Search for the cell housing the specified text and yield its (X, Y) center coordinate. 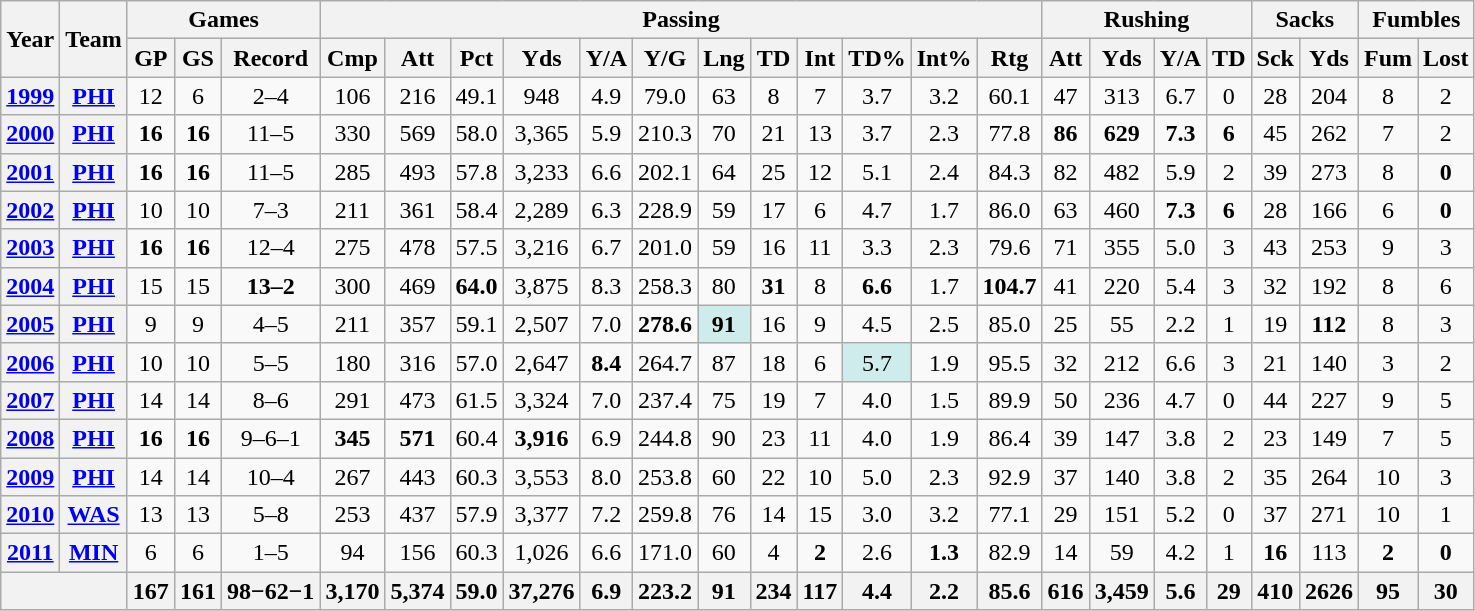
3,324 (542, 400)
478 (418, 248)
212 (1122, 362)
5.4 (1180, 286)
437 (418, 515)
2007 (30, 400)
2.5 (944, 324)
Lost (1446, 58)
2009 (30, 477)
361 (418, 210)
98−62−1 (270, 591)
Team (94, 39)
58.0 (476, 134)
112 (1328, 324)
12–4 (270, 248)
5.1 (877, 172)
316 (418, 362)
47 (1066, 96)
Games (224, 20)
629 (1122, 134)
18 (774, 362)
3,365 (542, 134)
113 (1328, 553)
4.2 (1180, 553)
8.0 (606, 477)
278.6 (666, 324)
2004 (30, 286)
166 (1328, 210)
Fumbles (1416, 20)
5.7 (877, 362)
GS (198, 58)
443 (418, 477)
92.9 (1010, 477)
569 (418, 134)
84.3 (1010, 172)
151 (1122, 515)
2,507 (542, 324)
1.3 (944, 553)
71 (1066, 248)
192 (1328, 286)
Lng (724, 58)
244.8 (666, 438)
70 (724, 134)
313 (1122, 96)
3,875 (542, 286)
3.3 (877, 248)
171.0 (666, 553)
55 (1122, 324)
204 (1328, 96)
2006 (30, 362)
948 (542, 96)
2003 (30, 248)
237.4 (666, 400)
MIN (94, 553)
2008 (30, 438)
60.4 (476, 438)
161 (198, 591)
9–6–1 (270, 438)
6.3 (606, 210)
201.0 (666, 248)
275 (352, 248)
5,374 (418, 591)
Int% (944, 58)
58.4 (476, 210)
616 (1066, 591)
85.0 (1010, 324)
228.9 (666, 210)
234 (774, 591)
64 (724, 172)
Rtg (1010, 58)
5–5 (270, 362)
7.2 (606, 515)
79.0 (666, 96)
64.0 (476, 286)
57.8 (476, 172)
82.9 (1010, 553)
473 (418, 400)
95 (1388, 591)
2011 (30, 553)
3,233 (542, 172)
30 (1446, 591)
57.0 (476, 362)
8–6 (270, 400)
3,553 (542, 477)
87 (724, 362)
94 (352, 553)
Sacks (1304, 20)
223.2 (666, 591)
Year (30, 39)
3,170 (352, 591)
253.8 (666, 477)
285 (352, 172)
156 (418, 553)
482 (1122, 172)
1999 (30, 96)
17 (774, 210)
75 (724, 400)
4.9 (606, 96)
Sck (1275, 58)
7–3 (270, 210)
76 (724, 515)
8.4 (606, 362)
2000 (30, 134)
460 (1122, 210)
85.6 (1010, 591)
264 (1328, 477)
410 (1275, 591)
59.0 (476, 591)
86.4 (1010, 438)
10–4 (270, 477)
180 (352, 362)
Passing (681, 20)
345 (352, 438)
355 (1122, 248)
1,026 (542, 553)
44 (1275, 400)
236 (1122, 400)
469 (418, 286)
227 (1328, 400)
49.1 (476, 96)
2002 (30, 210)
5.6 (1180, 591)
3,377 (542, 515)
82 (1066, 172)
13–2 (270, 286)
216 (418, 96)
Record (270, 58)
22 (774, 477)
Rushing (1146, 20)
220 (1122, 286)
4 (774, 553)
300 (352, 286)
167 (150, 591)
GP (150, 58)
Y/G (666, 58)
79.6 (1010, 248)
117 (820, 591)
202.1 (666, 172)
330 (352, 134)
259.8 (666, 515)
35 (1275, 477)
2,647 (542, 362)
31 (774, 286)
2.4 (944, 172)
Cmp (352, 58)
TD% (877, 58)
106 (352, 96)
61.5 (476, 400)
5–8 (270, 515)
2–4 (270, 96)
4.4 (877, 591)
57.5 (476, 248)
147 (1122, 438)
210.3 (666, 134)
149 (1328, 438)
Int (820, 58)
273 (1328, 172)
267 (352, 477)
45 (1275, 134)
3,216 (542, 248)
3.0 (877, 515)
95.5 (1010, 362)
Pct (476, 58)
258.3 (666, 286)
262 (1328, 134)
57.9 (476, 515)
2001 (30, 172)
77.1 (1010, 515)
2005 (30, 324)
357 (418, 324)
59.1 (476, 324)
86.0 (1010, 210)
493 (418, 172)
264.7 (666, 362)
3,916 (542, 438)
1.5 (944, 400)
4–5 (270, 324)
WAS (94, 515)
291 (352, 400)
77.8 (1010, 134)
104.7 (1010, 286)
2,289 (542, 210)
5.2 (1180, 515)
86 (1066, 134)
Fum (1388, 58)
571 (418, 438)
8.3 (606, 286)
271 (1328, 515)
2626 (1328, 591)
89.9 (1010, 400)
1–5 (270, 553)
90 (724, 438)
2010 (30, 515)
43 (1275, 248)
3,459 (1122, 591)
80 (724, 286)
2.6 (877, 553)
37,276 (542, 591)
60.1 (1010, 96)
4.5 (877, 324)
41 (1066, 286)
50 (1066, 400)
